Determine the [x, y] coordinate at the center of the cell enclosing the given text.  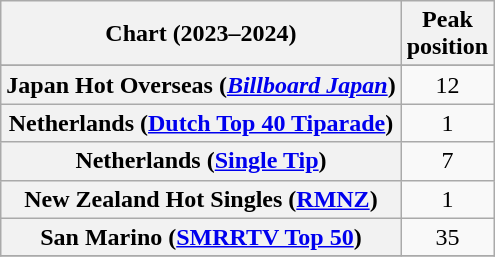
Japan Hot Overseas (Billboard Japan) [201, 85]
Netherlands (Dutch Top 40 Tiparade) [201, 123]
New Zealand Hot Singles (RMNZ) [201, 199]
12 [447, 85]
35 [447, 237]
Peakposition [447, 34]
San Marino (SMRRTV Top 50) [201, 237]
Netherlands (Single Tip) [201, 161]
7 [447, 161]
Chart (2023–2024) [201, 34]
